Return [X, Y] of the center of cell containing provided text 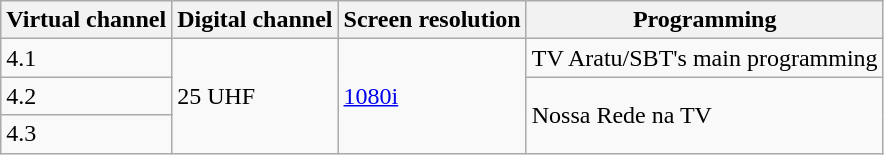
1080i [432, 96]
Digital channel [255, 20]
Nossa Rede na TV [704, 115]
Screen resolution [432, 20]
TV Aratu/SBT's main programming [704, 58]
25 UHF [255, 96]
Programming [704, 20]
4.2 [86, 96]
Virtual channel [86, 20]
4.1 [86, 58]
4.3 [86, 134]
